Return the (x, y) coordinate for the center point of the cell that contains the specified text.  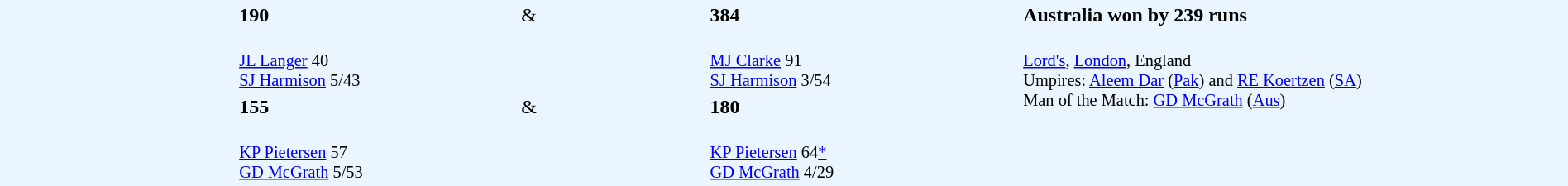
Australia won by 239 runs (1293, 15)
MJ Clarke 91 SJ Harmison 3/54 (864, 61)
155 (378, 107)
Lord's, London, England Umpires: Aleem Dar (Pak) and RE Koertzen (SA) Man of the Match: GD McGrath (Aus) (1293, 107)
190 (378, 15)
384 (864, 15)
KP Pietersen 64* GD McGrath 4/29 (864, 152)
180 (864, 107)
JL Langer 40 SJ Harmison 5/43 (378, 61)
KP Pietersen 57 GD McGrath 5/53 (378, 152)
